Return the [x, y] coordinate for the center point of the cell that contains the specified text.  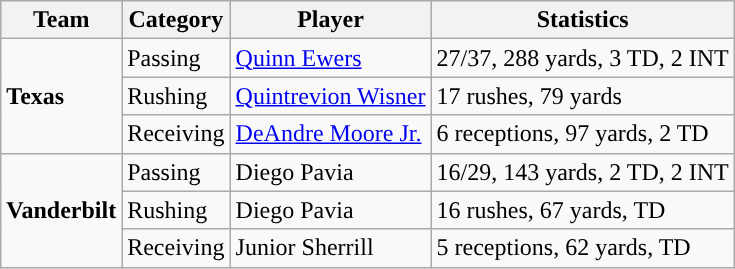
Statistics [582, 20]
DeAndre Moore Jr. [330, 134]
Category [176, 20]
27/37, 288 yards, 3 TD, 2 INT [582, 58]
Player [330, 20]
Team [62, 20]
5 receptions, 62 yards, TD [582, 248]
Junior Sherrill [330, 248]
6 receptions, 97 yards, 2 TD [582, 134]
16 rushes, 67 yards, TD [582, 210]
Texas [62, 96]
Quinn Ewers [330, 58]
17 rushes, 79 yards [582, 96]
Vanderbilt [62, 210]
16/29, 143 yards, 2 TD, 2 INT [582, 172]
Quintrevion Wisner [330, 96]
